Find where the given text appears and provide that cell's center as [X, Y] coordinate. 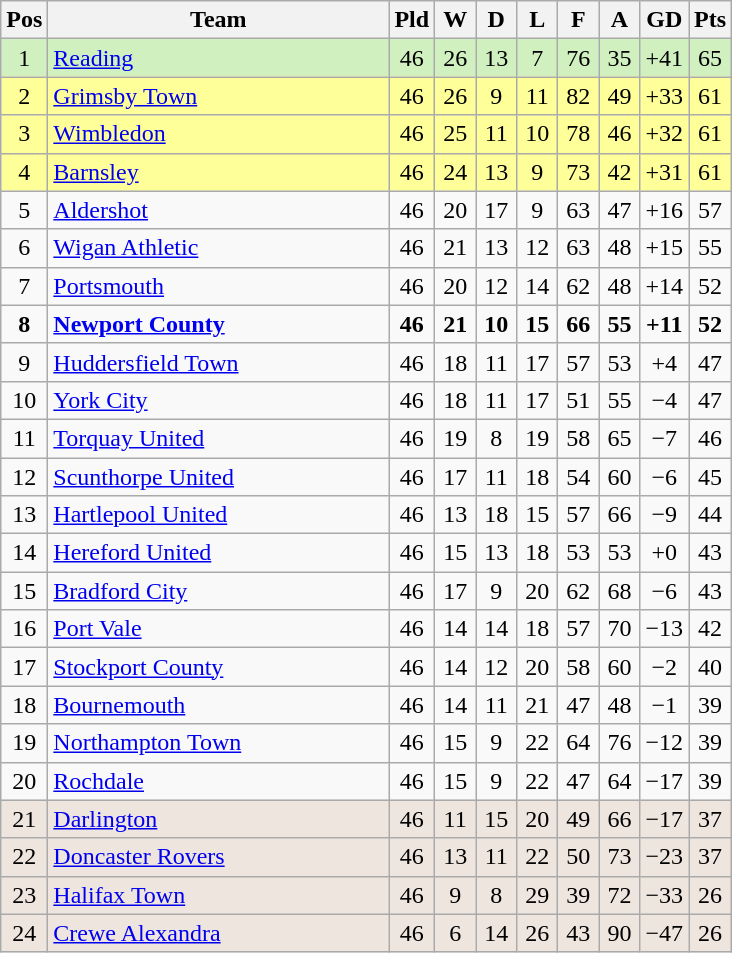
Pos [24, 20]
−12 [664, 743]
35 [620, 58]
Aldershot [218, 210]
−4 [664, 400]
+0 [664, 553]
GD [664, 20]
90 [620, 933]
W [456, 20]
50 [578, 857]
−1 [664, 705]
A [620, 20]
3 [24, 134]
Crewe Alexandra [218, 933]
Halifax Town [218, 895]
Hartlepool United [218, 515]
78 [578, 134]
+11 [664, 324]
40 [710, 667]
Portsmouth [218, 286]
51 [578, 400]
−23 [664, 857]
25 [456, 134]
82 [578, 96]
Pts [710, 20]
+14 [664, 286]
−9 [664, 515]
Grimsby Town [218, 96]
+4 [664, 362]
Huddersfield Town [218, 362]
4 [24, 172]
Stockport County [218, 667]
+15 [664, 248]
−13 [664, 629]
5 [24, 210]
Scunthorpe United [218, 477]
Barnsley [218, 172]
29 [538, 895]
+41 [664, 58]
Wimbledon [218, 134]
70 [620, 629]
−2 [664, 667]
+31 [664, 172]
Rochdale [218, 781]
Northampton Town [218, 743]
16 [24, 629]
York City [218, 400]
Bradford City [218, 591]
Team [218, 20]
Pld [412, 20]
+16 [664, 210]
68 [620, 591]
Bournemouth [218, 705]
Hereford United [218, 553]
+33 [664, 96]
Torquay United [218, 438]
23 [24, 895]
54 [578, 477]
D [496, 20]
Doncaster Rovers [218, 857]
Wigan Athletic [218, 248]
72 [620, 895]
Newport County [218, 324]
1 [24, 58]
−33 [664, 895]
+32 [664, 134]
Port Vale [218, 629]
L [538, 20]
2 [24, 96]
−47 [664, 933]
Reading [218, 58]
44 [710, 515]
F [578, 20]
45 [710, 477]
−7 [664, 438]
Darlington [218, 819]
